Return [x, y] of the center of cell containing provided text 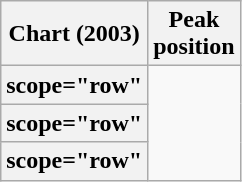
Peakposition [194, 34]
Chart (2003) [74, 34]
